Return the (x, y) coordinate for the center point of the cell that contains the specified text.  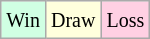
Loss (126, 20)
Win (24, 20)
Draw (72, 20)
